Return (x, y) of the center of cell containing provided text 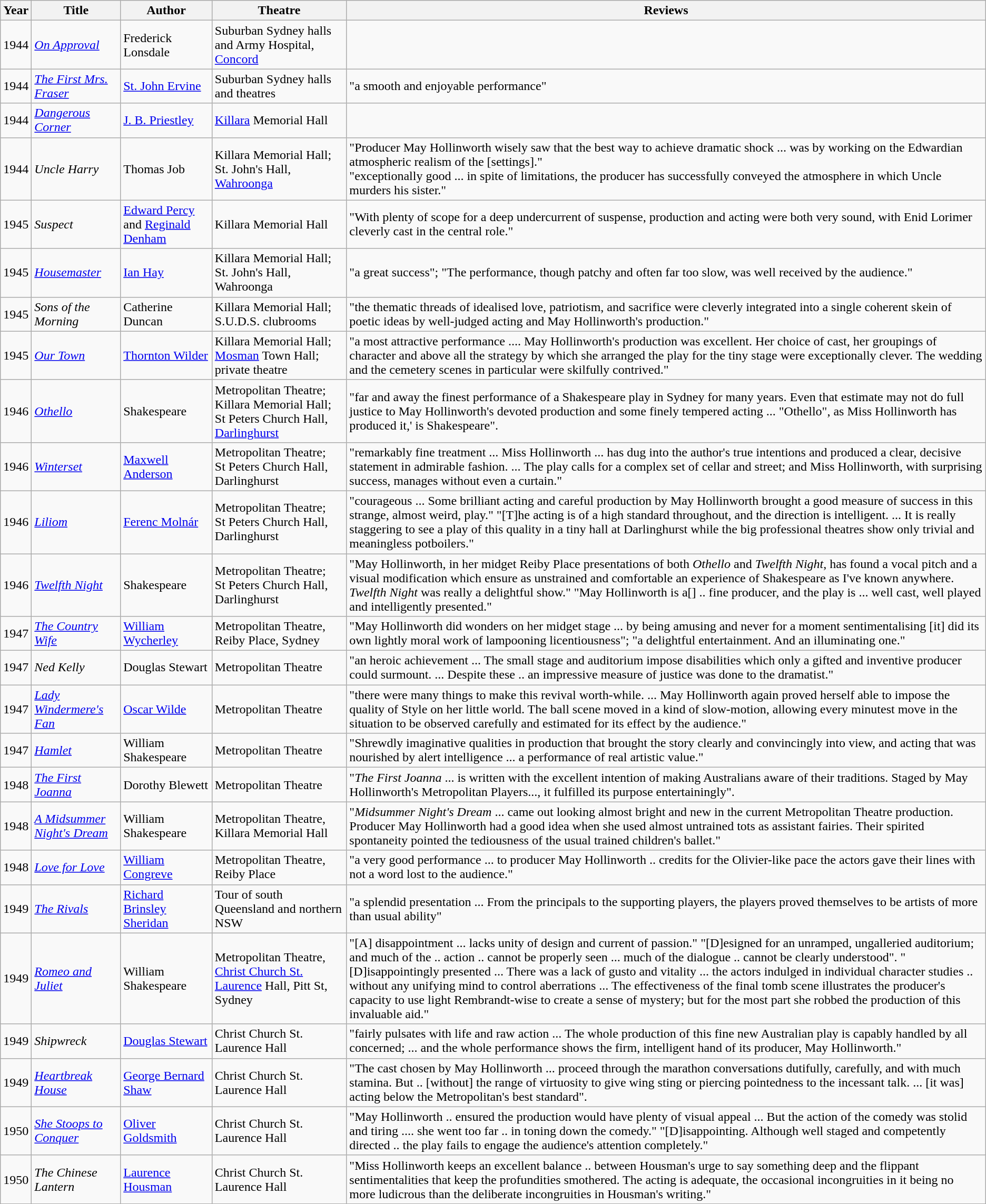
Thomas Job (166, 168)
Tour of south Queensland and northern NSW (279, 909)
The Chinese Lantern (76, 1179)
Metropolitan Theatre, Christ Church St. Laurence Hall, Pitt St, Sydney (279, 978)
"a smooth and enjoyable performance" (666, 86)
Ned Kelly (76, 668)
Edward Percy and Reginald Denham (166, 224)
A Midsummer Night's Dream (76, 826)
Love for Love (76, 868)
Twelfth Night (76, 585)
Catherine Duncan (166, 314)
Theatre (279, 11)
Suburban Sydney halls and theatres (279, 86)
Heartbreak House (76, 1082)
The First Mrs. Fraser (76, 86)
Our Town (76, 355)
Metropolitan Theatre, Reiby Place (279, 868)
"a splendid presentation ... From the principals to the supporting players, the players proved themselves to be artists of more than usual ability" (666, 909)
The Country Wife (76, 634)
Uncle Harry (76, 168)
Hamlet (76, 751)
"a great success"; "The performance, though patchy and often far too slow, was well received by the audience." (666, 273)
She Stoops to Conquer (76, 1131)
Metropolitan Theatre, Killara Memorial Hall (279, 826)
Othello (76, 411)
Reviews (666, 11)
Laurence Housman (166, 1179)
Romeo and Juliet (76, 978)
Richard Brinsley Sheridan (166, 909)
Dorothy Blewett (166, 784)
Killara Memorial Hall; Mosman Town Hall; private theatre (279, 355)
Metropolitan Theatre; Killara Memorial Hall; St Peters Church Hall, Darlinghurst (279, 411)
Dangerous Corner (76, 120)
The First Joanna (76, 784)
Shipwreck (76, 1041)
Lady Windermere's Fan (76, 709)
Sons of the Morning (76, 314)
Ian Hay (166, 273)
Oliver Goldsmith (166, 1131)
J. B. Priestley (166, 120)
Oscar Wilde (166, 709)
Frederick Lonsdale (166, 45)
St. John Ervine (166, 86)
Killara Memorial Hall; S.U.D.S. clubrooms (279, 314)
On Approval (76, 45)
Suburban Sydney halls and Army Hospital, Concord (279, 45)
Year (16, 11)
Thornton Wilder (166, 355)
Suspect (76, 224)
Maxwell Anderson (166, 466)
Metropolitan Theatre, Reiby Place, Sydney (279, 634)
Title (76, 11)
George Bernard Shaw (166, 1082)
Ferenc Molnár (166, 522)
Winterset (76, 466)
William Congreve (166, 868)
The Rivals (76, 909)
Author (166, 11)
Housemaster (76, 273)
Liliom (76, 522)
William Wycherley (166, 634)
